Search for the cell housing the specified text and yield its (X, Y) center coordinate. 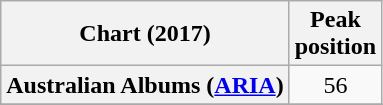
Australian Albums (ARIA) (145, 85)
Chart (2017) (145, 34)
Peak position (335, 34)
56 (335, 85)
